Extract the (X, Y) coordinate from the center of the cell holding the provided text.  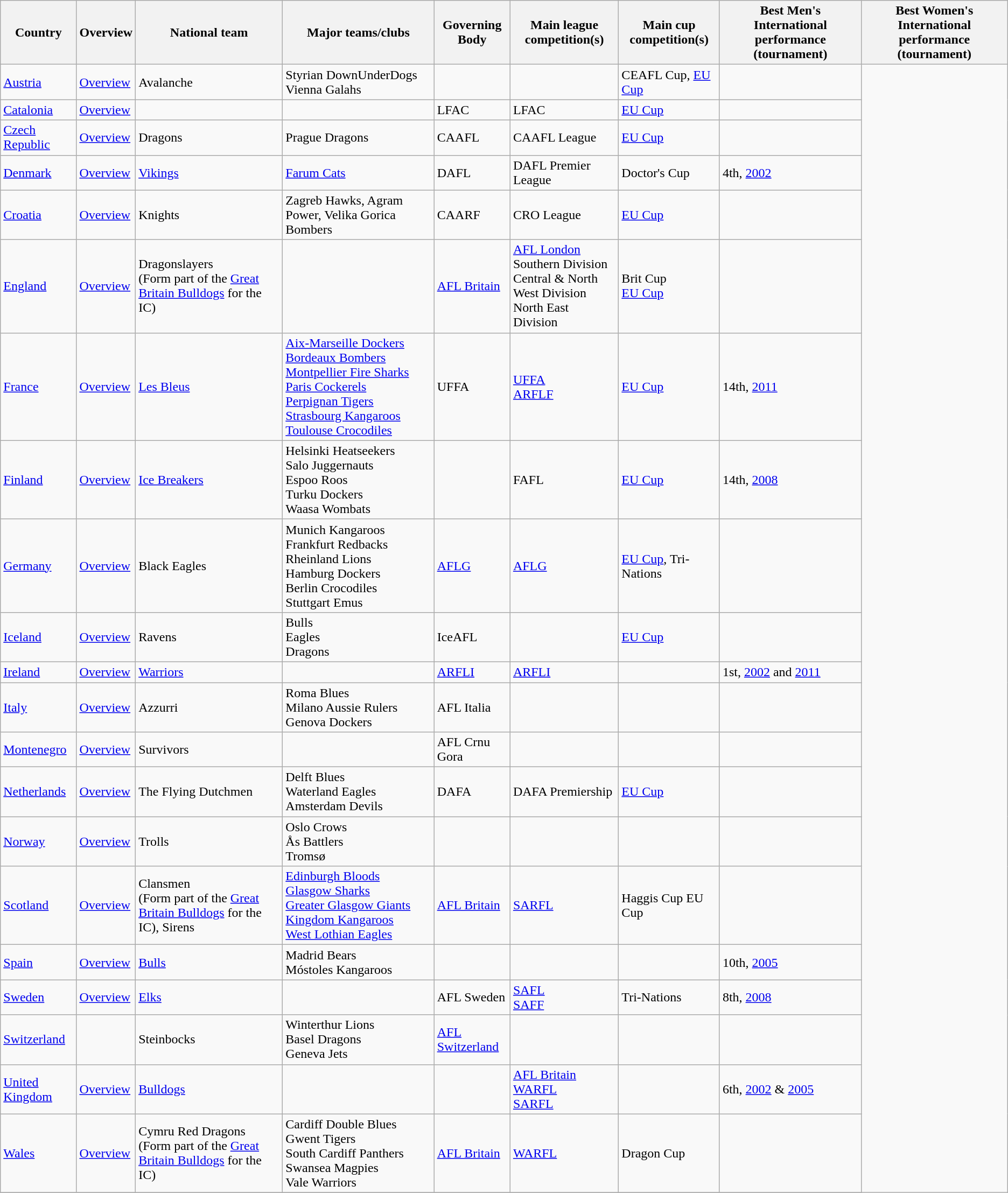
1st, 2002 and 2011 (790, 672)
Switzerland (39, 1040)
Oslo CrowsÅs BattlersTromsø (359, 841)
Avalanche (209, 82)
Zagreb Hawks, Agram Power, Velika Gorica Bombers (359, 215)
4th, 2002 (790, 172)
Ravens (209, 637)
Vikings (209, 172)
AFL Crnu Gora (472, 749)
AFL Italia (472, 707)
SARFL (564, 906)
Montenegro (39, 749)
CAAFL League (564, 138)
BullsEaglesDragons (359, 637)
WARFL (564, 1153)
Germany (39, 565)
Haggis Cup EU Cup (669, 906)
Iceland (39, 637)
Main cup competition(s) (669, 32)
Bulls (209, 963)
Major teams/clubs (359, 32)
DAFA Premiership (564, 792)
Scotland (39, 906)
IceAFL (472, 637)
Elks (209, 997)
Finland (39, 480)
AFL Britain WARFL SARFL (564, 1089)
SAFLSAFF (564, 997)
Norway (39, 841)
Warriors (209, 672)
Ireland (39, 672)
Styrian DownUnderDogsVienna Galahs (359, 82)
AFL LondonSouthern DivisionCentral & North West DivisionNorth East Division (564, 286)
Catalonia (39, 110)
The Flying Dutchmen (209, 792)
14th, 2008 (790, 480)
Delft BluesWaterland Eagles Amsterdam Devils (359, 792)
Czech Republic (39, 138)
Madrid BearsMóstoles Kangaroos (359, 963)
Best Men's International performance (tournament) (790, 32)
France (39, 387)
Black Eagles (209, 565)
14th, 2011 (790, 387)
CRO League (564, 215)
Steinbocks (209, 1040)
Winterthur LionsBasel DragonsGeneva Jets (359, 1040)
Denmark (39, 172)
10th, 2005 (790, 963)
CAAFL (472, 138)
Austria (39, 82)
Clansmen(Form part of the Great Britain Bulldogs for the IC), Sirens (209, 906)
Azzurri (209, 707)
Spain (39, 963)
6th, 2002 & 2005 (790, 1089)
Munich KangaroosFrankfurt RedbacksRheinland LionsHamburg DockersBerlin CrocodilesStuttgart Emus (359, 565)
National team (209, 32)
Prague Dragons (359, 138)
Helsinki HeatseekersSalo JuggernautsEspoo RoosTurku DockersWaasa Wombats (359, 480)
CAARF (472, 215)
DAFL Premier League (564, 172)
Ice Breakers (209, 480)
8th, 2008 (790, 997)
Italy (39, 707)
EU Cup, Tri-Nations (669, 565)
Tri-Nations (669, 997)
Les Bleus (209, 387)
Dragons (209, 138)
Edinburgh BloodsGlasgow SharksGreater Glasgow GiantsKingdom KangaroosWest Lothian Eagles (359, 906)
Brit CupEU Cup (669, 286)
Main league competition(s) (564, 32)
Wales (39, 1153)
AFL Switzerland (472, 1040)
Croatia (39, 215)
AFL Sweden (472, 997)
DAFL (472, 172)
Netherlands (39, 792)
Knights (209, 215)
Survivors (209, 749)
Bulldogs (209, 1089)
Cymru Red Dragons(Form part of the Great Britain Bulldogs for the IC) (209, 1153)
UFFAARFLF (564, 387)
Roma BluesMilano Aussie RulersGenova Dockers (359, 707)
Doctor's Cup (669, 172)
Cardiff Double Blues Gwent Tigers South Cardiff Panthers Swansea MagpiesVale Warriors (359, 1153)
Best Women's International performance (tournament) (934, 32)
Trolls (209, 841)
Dragonslayers(Form part of the Great Britain Bulldogs for the IC) (209, 286)
Aix-Marseille DockersBordeaux Bombers Montpellier Fire SharksParis CockerelsPerpignan TigersStrasbourg KangaroosToulouse Crocodiles (359, 387)
Dragon Cup (669, 1153)
Governing Body (472, 32)
FAFL (564, 480)
DAFA (472, 792)
CEAFL Cup, EU Cup (669, 82)
United Kingdom (39, 1089)
Country (39, 32)
England (39, 286)
Farum Cats (359, 172)
UFFA (472, 387)
Sweden (39, 997)
